Return (X, Y) of the center of cell containing provided text 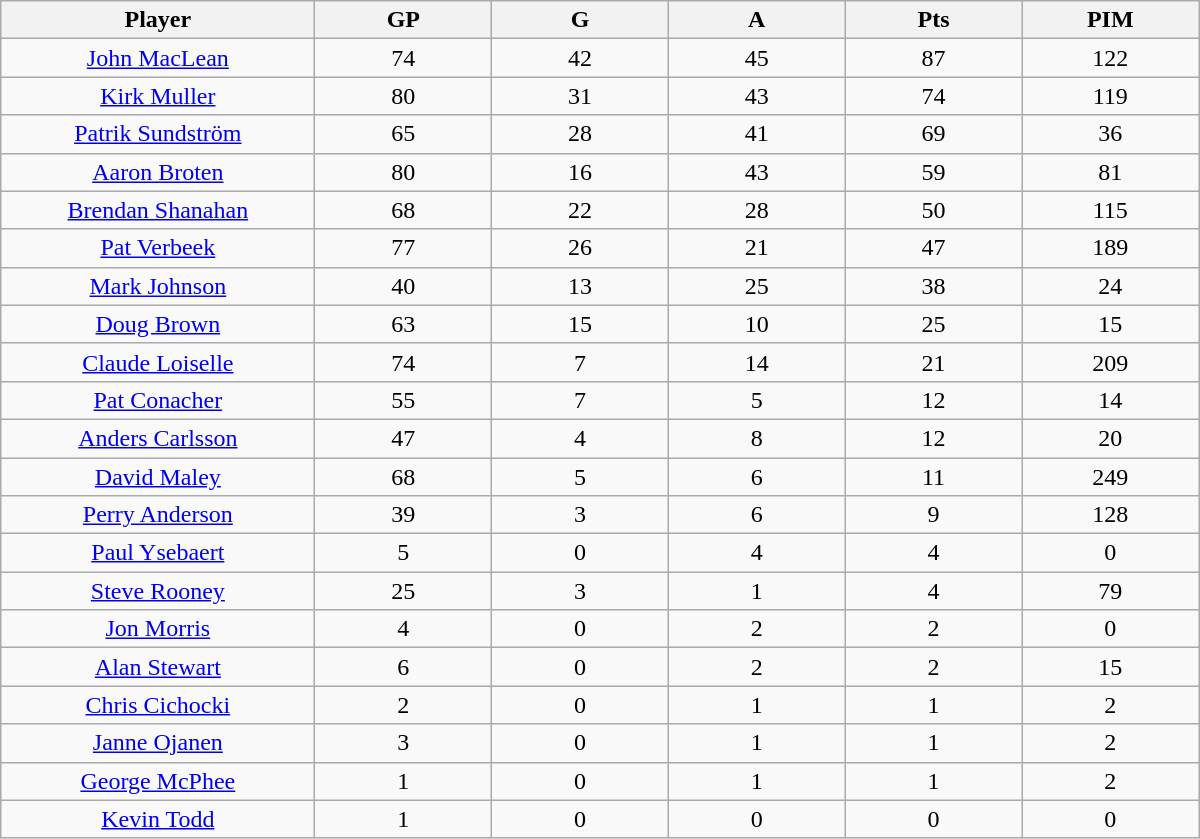
Paul Ysebaert (158, 553)
50 (934, 210)
69 (934, 134)
Pts (934, 20)
11 (934, 477)
209 (1110, 362)
81 (1110, 172)
Pat Verbeek (158, 248)
55 (404, 400)
40 (404, 286)
115 (1110, 210)
249 (1110, 477)
16 (580, 172)
13 (580, 286)
79 (1110, 591)
Kevin Todd (158, 819)
Perry Anderson (158, 515)
David Maley (158, 477)
10 (756, 324)
Alan Stewart (158, 667)
A (756, 20)
John MacLean (158, 58)
87 (934, 58)
G (580, 20)
Janne Ojanen (158, 743)
31 (580, 96)
PIM (1110, 20)
41 (756, 134)
45 (756, 58)
8 (756, 438)
GP (404, 20)
128 (1110, 515)
George McPhee (158, 781)
Chris Cichocki (158, 705)
20 (1110, 438)
77 (404, 248)
Kirk Muller (158, 96)
26 (580, 248)
Brendan Shanahan (158, 210)
9 (934, 515)
38 (934, 286)
42 (580, 58)
Patrik Sundström (158, 134)
Anders Carlsson (158, 438)
Jon Morris (158, 629)
Doug Brown (158, 324)
Player (158, 20)
22 (580, 210)
Pat Conacher (158, 400)
36 (1110, 134)
24 (1110, 286)
59 (934, 172)
119 (1110, 96)
Claude Loiselle (158, 362)
65 (404, 134)
63 (404, 324)
Mark Johnson (158, 286)
39 (404, 515)
Steve Rooney (158, 591)
189 (1110, 248)
122 (1110, 58)
Aaron Broten (158, 172)
